Determine the (x, y) coordinate at the center of the cell enclosing the given text.  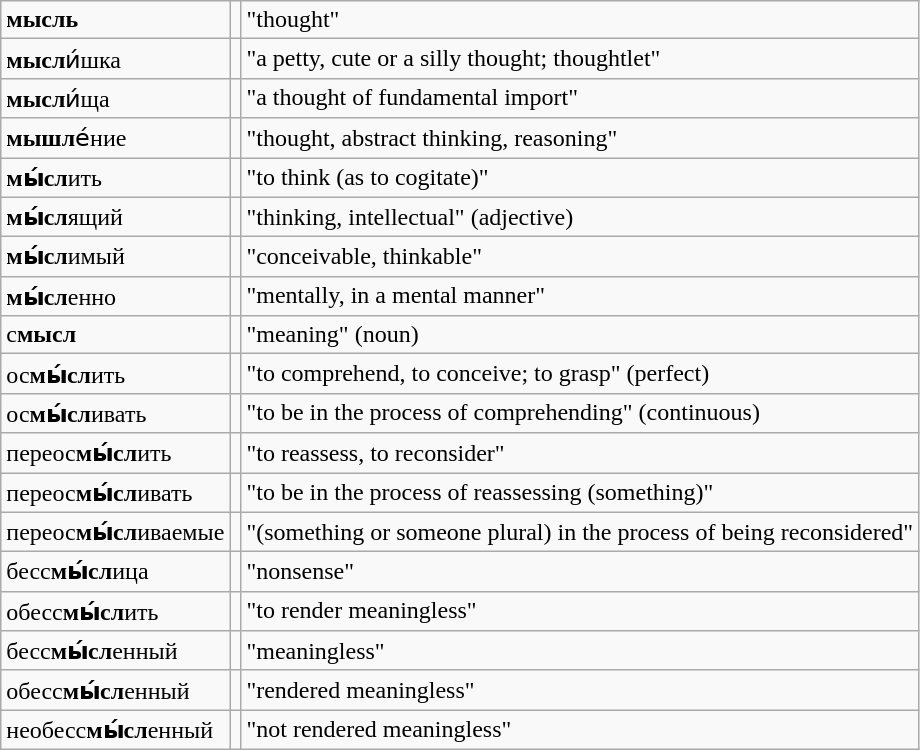
обессмы́слить (116, 611)
мысли́ща (116, 98)
обессмы́сленный (116, 690)
мысль (116, 20)
"meaningless" (580, 651)
"meaning" (noun) (580, 335)
"to think (as to cogitate)" (580, 178)
"a thought of fundamental import" (580, 98)
мы́слимый (116, 257)
переосмы́сливать (116, 492)
"(something or someone plural) in the process of being reconsidered" (580, 532)
"not rendered meaningless" (580, 730)
мысли́шка (116, 59)
мы́слящий (116, 217)
"mentally, in a mental manner" (580, 296)
мы́сленно (116, 296)
осмы́слить (116, 374)
"thought" (580, 20)
переосмы́слить (116, 453)
"thinking, intellectual" (adjective) (580, 217)
необессмы́сленный (116, 730)
переосмы́сливаемые (116, 532)
смысл (116, 335)
"nonsense" (580, 572)
бессмы́слица (116, 572)
"to render meaningless" (580, 611)
"to reassess, to reconsider" (580, 453)
мы́слить (116, 178)
мышле́ние (116, 138)
"conceivable, thinkable" (580, 257)
"thought, abstract thinking, reasoning" (580, 138)
"rendered meaningless" (580, 690)
"to be in the process of comprehending" (continuous) (580, 413)
"to be in the process of reassessing (something)" (580, 492)
"a petty, cute or a silly thought; thoughtlet" (580, 59)
"to comprehend, to conceive; to grasp" (perfect) (580, 374)
бессмы́сленный (116, 651)
осмы́сливать (116, 413)
